Return the (X, Y) coordinate for the center point of the cell that contains the specified text.  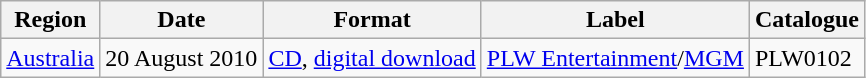
Catalogue (806, 20)
Date (182, 20)
PLW Entertainment/MGM (615, 58)
Format (372, 20)
PLW0102 (806, 58)
Region (50, 20)
20 August 2010 (182, 58)
CD, digital download (372, 58)
Australia (50, 58)
Label (615, 20)
